Identify which cell holds the provided text, then report its [x, y] central coordinate. 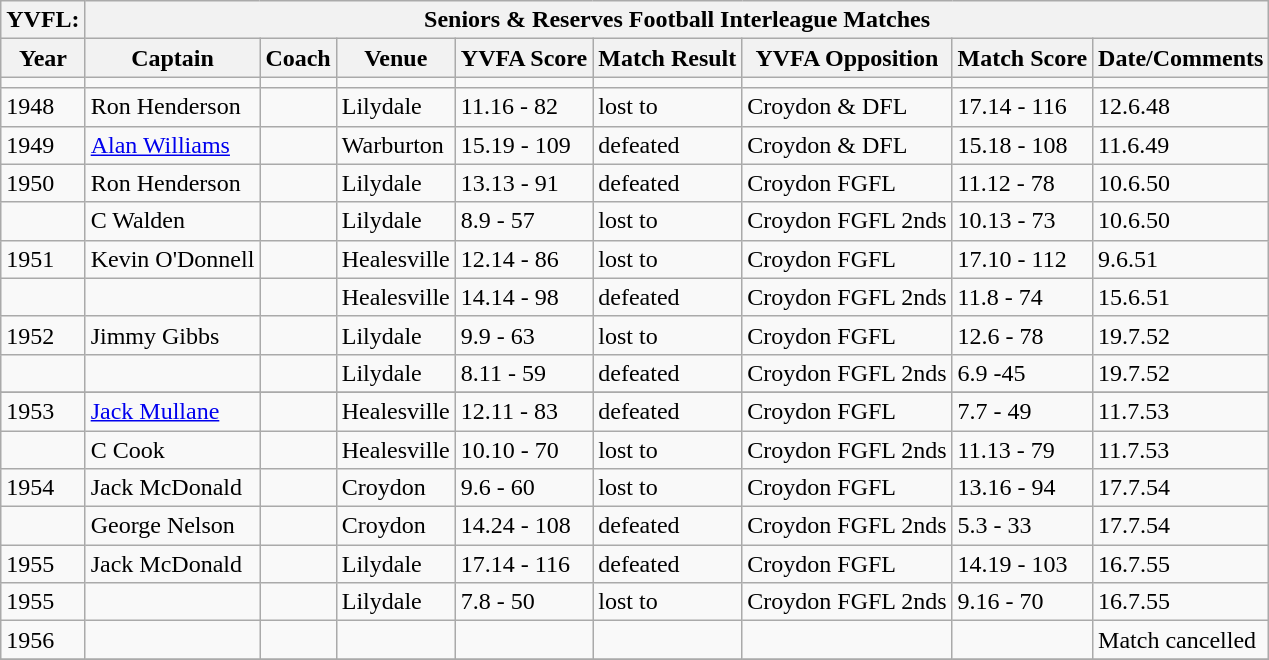
Kevin O'Donnell [172, 259]
7.7 - 49 [1022, 411]
9.16 - 70 [1022, 602]
7.8 - 50 [524, 602]
15.19 - 109 [524, 145]
9.6 - 60 [524, 488]
YVFA Score [524, 58]
10.10 - 70 [524, 449]
C Walden [172, 221]
1953 [43, 411]
1951 [43, 259]
12.11 - 83 [524, 411]
13.13 - 91 [524, 183]
12.14 - 86 [524, 259]
Match cancelled [1181, 640]
9.9 - 63 [524, 335]
Jimmy Gibbs [172, 335]
Warburton [396, 145]
George Nelson [172, 526]
11.6.49 [1181, 145]
15.6.51 [1181, 297]
12.6.48 [1181, 107]
15.18 - 108 [1022, 145]
1948 [43, 107]
8.11 - 59 [524, 373]
11.13 - 79 [1022, 449]
Seniors & Reserves Football Interleague Matches [677, 20]
14.19 - 103 [1022, 564]
Captain [172, 58]
1954 [43, 488]
13.16 - 94 [1022, 488]
11.12 - 78 [1022, 183]
1956 [43, 640]
1949 [43, 145]
Jack Mullane [172, 411]
Year [43, 58]
YVFA Opposition [847, 58]
Match Score [1022, 58]
Match Result [668, 58]
6.9 -45 [1022, 373]
12.6 - 78 [1022, 335]
Date/Comments [1181, 58]
5.3 - 33 [1022, 526]
Alan Williams [172, 145]
10.13 - 73 [1022, 221]
C Cook [172, 449]
14.14 - 98 [524, 297]
Coach [298, 58]
Venue [396, 58]
11.16 - 82 [524, 107]
8.9 - 57 [524, 221]
9.6.51 [1181, 259]
YVFL: [43, 20]
1952 [43, 335]
14.24 - 108 [524, 526]
17.10 - 112 [1022, 259]
1950 [43, 183]
11.8 - 74 [1022, 297]
